From the cell containing the given text, extract its center point as [x, y] coordinate. 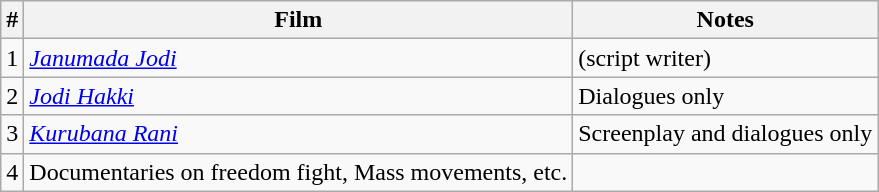
2 [12, 96]
Notes [726, 20]
1 [12, 58]
Jodi Hakki [298, 96]
Janumada Jodi [298, 58]
4 [12, 172]
3 [12, 134]
Film [298, 20]
Screenplay and dialogues only [726, 134]
Dialogues only [726, 96]
(script writer) [726, 58]
# [12, 20]
Kurubana Rani [298, 134]
Documentaries on freedom fight, Mass movements, etc. [298, 172]
